Capture the cell that displays the provided text and extract its [X, Y] central coordinate. 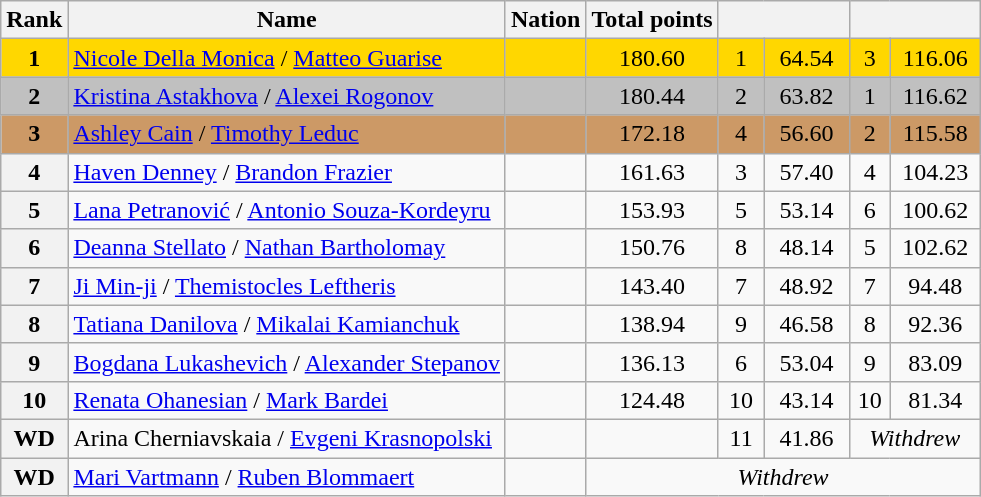
Nicole Della Monica / Matteo Guarise [287, 58]
Kristina Astakhova / Alexei Rogonov [287, 96]
83.09 [935, 362]
11 [741, 438]
161.63 [652, 172]
Rank [34, 20]
92.36 [935, 324]
124.48 [652, 400]
116.62 [935, 96]
180.44 [652, 96]
104.23 [935, 172]
Mari Vartmann / Ruben Blommaert [287, 477]
53.14 [806, 210]
143.40 [652, 286]
150.76 [652, 248]
Lana Petranović / Antonio Souza-Kordeyru [287, 210]
136.13 [652, 362]
94.48 [935, 286]
Deanna Stellato / Nathan Bartholomay [287, 248]
116.06 [935, 58]
48.92 [806, 286]
Haven Denney / Brandon Frazier [287, 172]
63.82 [806, 96]
Ashley Cain / Timothy Leduc [287, 134]
Total points [652, 20]
41.86 [806, 438]
138.94 [652, 324]
Tatiana Danilova / Mikalai Kamianchuk [287, 324]
172.18 [652, 134]
43.14 [806, 400]
81.34 [935, 400]
Bogdana Lukashevich / Alexander Stepanov [287, 362]
Nation [545, 20]
53.04 [806, 362]
57.40 [806, 172]
Ji Min-ji / Themistocles Leftheris [287, 286]
Renata Ohanesian / Mark Bardei [287, 400]
100.62 [935, 210]
Name [287, 20]
102.62 [935, 248]
48.14 [806, 248]
64.54 [806, 58]
153.93 [652, 210]
46.58 [806, 324]
115.58 [935, 134]
56.60 [806, 134]
180.60 [652, 58]
Arina Cherniavskaia / Evgeni Krasnopolski [287, 438]
